Identify which cell holds the provided text, then report its (X, Y) central coordinate. 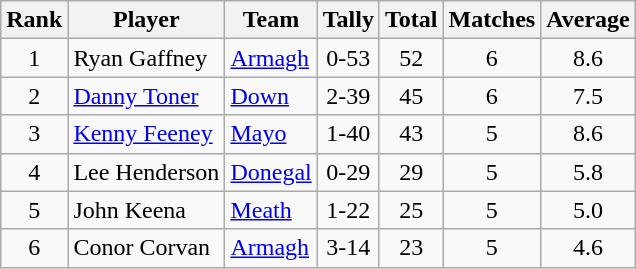
Average (588, 20)
Tally (348, 20)
29 (411, 172)
Donegal (271, 172)
5.0 (588, 210)
1-22 (348, 210)
Danny Toner (146, 96)
4.6 (588, 248)
0-53 (348, 58)
4 (34, 172)
Matches (492, 20)
25 (411, 210)
2-39 (348, 96)
Team (271, 20)
Kenny Feeney (146, 134)
1 (34, 58)
23 (411, 248)
Rank (34, 20)
7.5 (588, 96)
3-14 (348, 248)
3 (34, 134)
Mayo (271, 134)
Total (411, 20)
Meath (271, 210)
Down (271, 96)
John Keena (146, 210)
Player (146, 20)
52 (411, 58)
45 (411, 96)
1-40 (348, 134)
Lee Henderson (146, 172)
2 (34, 96)
Ryan Gaffney (146, 58)
Conor Corvan (146, 248)
5.8 (588, 172)
0-29 (348, 172)
43 (411, 134)
